Locate the cell with the specified text and output its [X, Y] center coordinate. 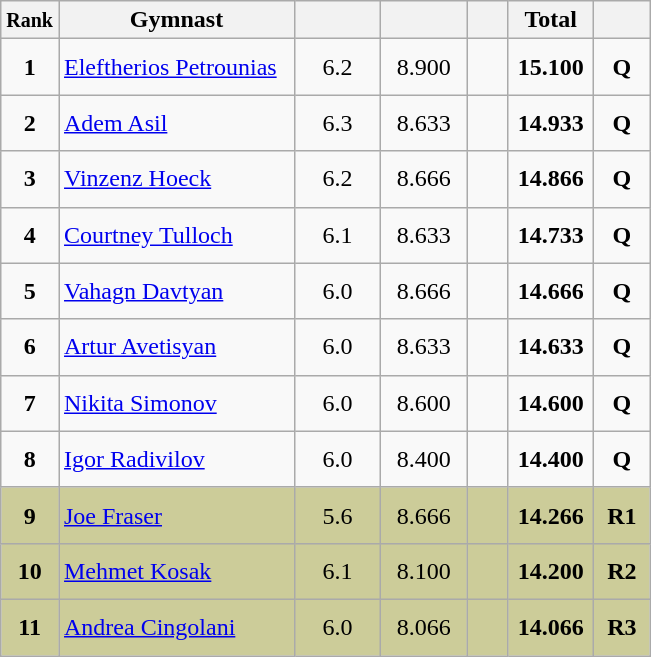
14.266 [551, 515]
4 [30, 235]
6 [30, 347]
R3 [622, 627]
3 [30, 179]
Artur Avetisyan [176, 347]
Courtney Tulloch [176, 235]
Joe Fraser [176, 515]
Eleftherios Petrounias [176, 67]
14.733 [551, 235]
8.600 [424, 403]
8 [30, 459]
8.066 [424, 627]
Gymnast [176, 20]
8.400 [424, 459]
14.600 [551, 403]
5 [30, 291]
Vahagn Davtyan [176, 291]
14.066 [551, 627]
Igor Radivilov [176, 459]
Mehmet Kosak [176, 571]
Nikita Simonov [176, 403]
8.900 [424, 67]
9 [30, 515]
15.100 [551, 67]
1 [30, 67]
Rank [30, 20]
14.933 [551, 123]
R1 [622, 515]
14.633 [551, 347]
7 [30, 403]
14.666 [551, 291]
6.3 [338, 123]
Adem Asil [176, 123]
Andrea Cingolani [176, 627]
Total [551, 20]
14.866 [551, 179]
14.400 [551, 459]
R2 [622, 571]
10 [30, 571]
14.200 [551, 571]
11 [30, 627]
8.100 [424, 571]
5.6 [338, 515]
2 [30, 123]
Vinzenz Hoeck [176, 179]
